Provide the (X, Y) coordinate of the cell's center where the given text is located.  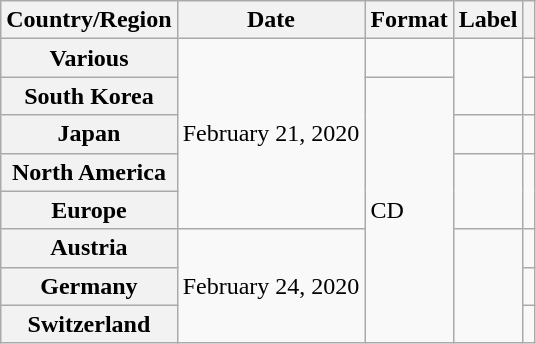
Germany (89, 286)
Switzerland (89, 324)
South Korea (89, 96)
Various (89, 58)
Japan (89, 134)
February 21, 2020 (271, 134)
CD (409, 210)
Format (409, 20)
Date (271, 20)
Austria (89, 248)
Country/Region (89, 20)
Label (488, 20)
Europe (89, 210)
North America (89, 172)
February 24, 2020 (271, 286)
